Find where the given text appears and provide that cell's center as [X, Y] coordinate. 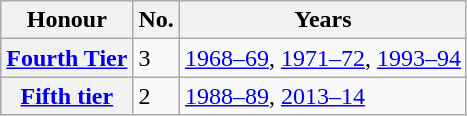
3 [156, 58]
Years [322, 20]
Fourth Tier [67, 58]
2 [156, 96]
No. [156, 20]
Honour [67, 20]
1988–89, 2013–14 [322, 96]
1968–69, 1971–72, 1993–94 [322, 58]
Fifth tier [67, 96]
